Find where the given text appears and provide that cell's center as (X, Y) coordinate. 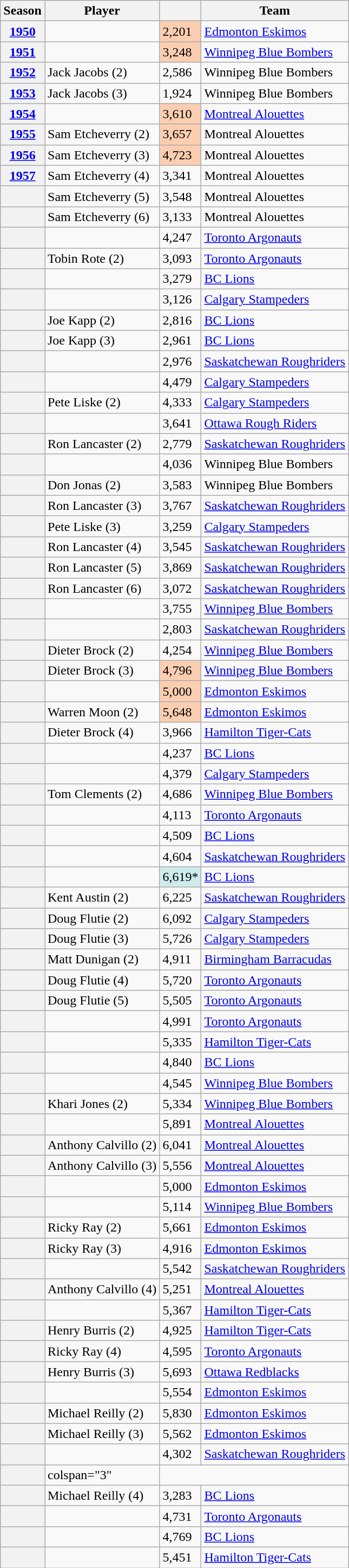
3,072 (181, 588)
4,604 (181, 856)
6,092 (181, 918)
5,726 (181, 939)
Ottawa Rough Riders (275, 423)
4,545 (181, 1083)
Warren Moon (2) (102, 712)
3,657 (181, 134)
2,961 (181, 341)
4,237 (181, 753)
1950 (23, 31)
5,251 (181, 1290)
4,840 (181, 1062)
Kent Austin (2) (102, 897)
Doug Flutie (2) (102, 918)
4,254 (181, 650)
1,924 (181, 93)
Pete Liske (2) (102, 403)
5,451 (181, 1557)
4,379 (181, 774)
Michael Reilly (3) (102, 1434)
4,302 (181, 1454)
4,113 (181, 815)
Ron Lancaster (3) (102, 506)
3,283 (181, 1495)
Ottawa Redblacks (275, 1372)
Pete Liske (3) (102, 526)
Joe Kapp (3) (102, 341)
Michael Reilly (4) (102, 1495)
5,661 (181, 1227)
2,816 (181, 320)
1954 (23, 114)
4,916 (181, 1248)
3,279 (181, 279)
3,248 (181, 52)
3,259 (181, 526)
4,723 (181, 155)
Ricky Ray (4) (102, 1351)
6,619* (181, 877)
Sam Etcheverry (5) (102, 196)
4,769 (181, 1537)
Tobin Rote (2) (102, 258)
3,610 (181, 114)
3,126 (181, 300)
3,093 (181, 258)
1956 (23, 155)
Tom Clements (2) (102, 794)
3,545 (181, 547)
3,869 (181, 567)
5,562 (181, 1434)
Sam Etcheverry (6) (102, 217)
6,225 (181, 897)
Ricky Ray (2) (102, 1227)
5,542 (181, 1269)
4,911 (181, 960)
Michael Reilly (2) (102, 1413)
1955 (23, 134)
3,548 (181, 196)
1953 (23, 93)
Jack Jacobs (3) (102, 93)
1952 (23, 73)
Ron Lancaster (5) (102, 567)
Doug Flutie (3) (102, 939)
Sam Etcheverry (4) (102, 176)
4,333 (181, 403)
5,830 (181, 1413)
Khari Jones (2) (102, 1104)
4,731 (181, 1516)
6,041 (181, 1145)
Sam Etcheverry (2) (102, 134)
5,891 (181, 1124)
Season (23, 11)
Joe Kapp (2) (102, 320)
5,720 (181, 980)
4,991 (181, 1021)
4,595 (181, 1351)
Dieter Brock (2) (102, 650)
Ricky Ray (3) (102, 1248)
Birmingham Barracudas (275, 960)
5,556 (181, 1165)
Doug Flutie (4) (102, 980)
2,803 (181, 630)
3,641 (181, 423)
3,341 (181, 176)
5,554 (181, 1392)
5,648 (181, 712)
Henry Burris (3) (102, 1372)
1951 (23, 52)
4,509 (181, 835)
Team (275, 11)
3,583 (181, 485)
4,796 (181, 671)
3,966 (181, 733)
Anthony Calvillo (4) (102, 1290)
1957 (23, 176)
2,201 (181, 31)
Dieter Brock (3) (102, 671)
5,335 (181, 1042)
3,767 (181, 506)
colspan="3" (102, 1475)
5,114 (181, 1207)
Ron Lancaster (6) (102, 588)
Jack Jacobs (2) (102, 73)
Ron Lancaster (2) (102, 444)
5,505 (181, 1001)
4,036 (181, 464)
5,693 (181, 1372)
Henry Burris (2) (102, 1331)
5,334 (181, 1104)
4,686 (181, 794)
Ron Lancaster (4) (102, 547)
4,247 (181, 237)
3,755 (181, 609)
5,367 (181, 1310)
Anthony Calvillo (3) (102, 1165)
2,779 (181, 444)
4,479 (181, 382)
Don Jonas (2) (102, 485)
Anthony Calvillo (2) (102, 1145)
4,925 (181, 1331)
Doug Flutie (5) (102, 1001)
Matt Dunigan (2) (102, 960)
Sam Etcheverry (3) (102, 155)
2,976 (181, 361)
Dieter Brock (4) (102, 733)
2,586 (181, 73)
3,133 (181, 217)
Player (102, 11)
